Pinpoint the cell where the given text exists, returning its (X, Y) midpoint coordinate. 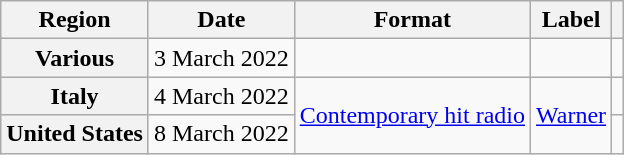
Label (572, 20)
Format (412, 20)
Warner (572, 115)
Region (75, 20)
Contemporary hit radio (412, 115)
Date (221, 20)
3 March 2022 (221, 58)
Italy (75, 96)
Various (75, 58)
4 March 2022 (221, 96)
8 March 2022 (221, 134)
United States (75, 134)
